Scan for the cell matching the given text and deliver its [X, Y] coordinate at center. 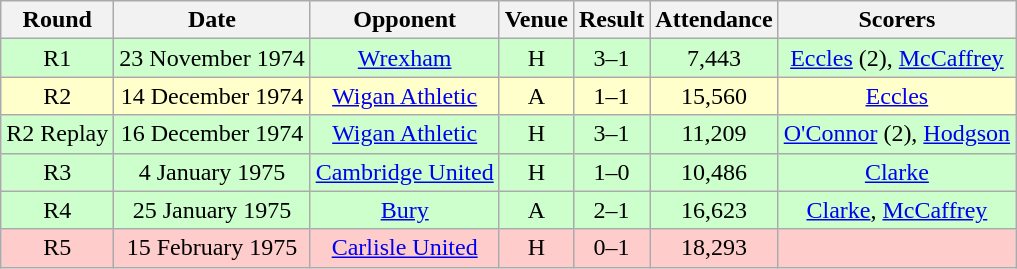
Attendance [714, 20]
15,560 [714, 96]
Venue [536, 20]
11,209 [714, 134]
16,623 [714, 210]
O'Connor (2), Hodgson [896, 134]
R2 Replay [58, 134]
1–1 [611, 96]
25 January 1975 [212, 210]
1–0 [611, 172]
Carlisle United [404, 248]
0–1 [611, 248]
4 January 1975 [212, 172]
R2 [58, 96]
Eccles (2), McCaffrey [896, 58]
23 November 1974 [212, 58]
16 December 1974 [212, 134]
Clarke [896, 172]
Bury [404, 210]
Opponent [404, 20]
Date [212, 20]
7,443 [714, 58]
R4 [58, 210]
Eccles [896, 96]
10,486 [714, 172]
Round [58, 20]
Cambridge United [404, 172]
2–1 [611, 210]
15 February 1975 [212, 248]
Wrexham [404, 58]
Clarke, McCaffrey [896, 210]
Scorers [896, 20]
R5 [58, 248]
Result [611, 20]
14 December 1974 [212, 96]
18,293 [714, 248]
R1 [58, 58]
R3 [58, 172]
